Return the [x, y] coordinate for the center point of the cell that contains the specified text.  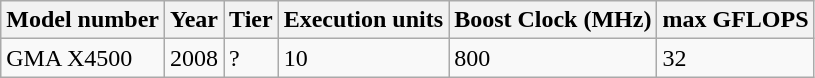
800 [553, 58]
Year [194, 20]
Execution units [363, 20]
2008 [194, 58]
max GFLOPS [736, 20]
32 [736, 58]
Boost Clock (MHz) [553, 20]
GMA X4500 [83, 58]
? [252, 58]
Tier [252, 20]
Model number [83, 20]
10 [363, 58]
